For the text-containing cell, return its midpoint in [X, Y] coordinate format. 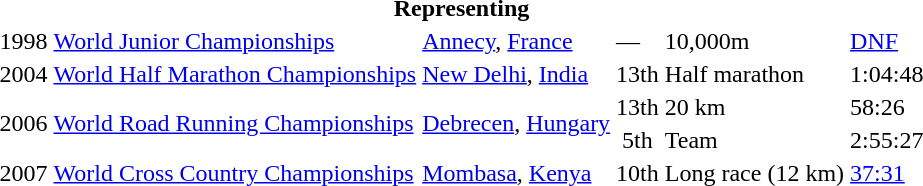
20 km [754, 107]
World Road Running Championships [235, 124]
Half marathon [754, 74]
10,000m [754, 41]
— [638, 41]
Team [754, 140]
Debrecen, Hungary [516, 124]
New Delhi, India [516, 74]
Annecy, France [516, 41]
World Junior Championships [235, 41]
5th [638, 140]
World Half Marathon Championships [235, 74]
